Scan for the cell matching the given text and deliver its [X, Y] coordinate at center. 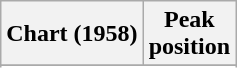
Peakposition [189, 34]
Chart (1958) [72, 34]
